For the text-containing cell, return its midpoint in [x, y] coordinate format. 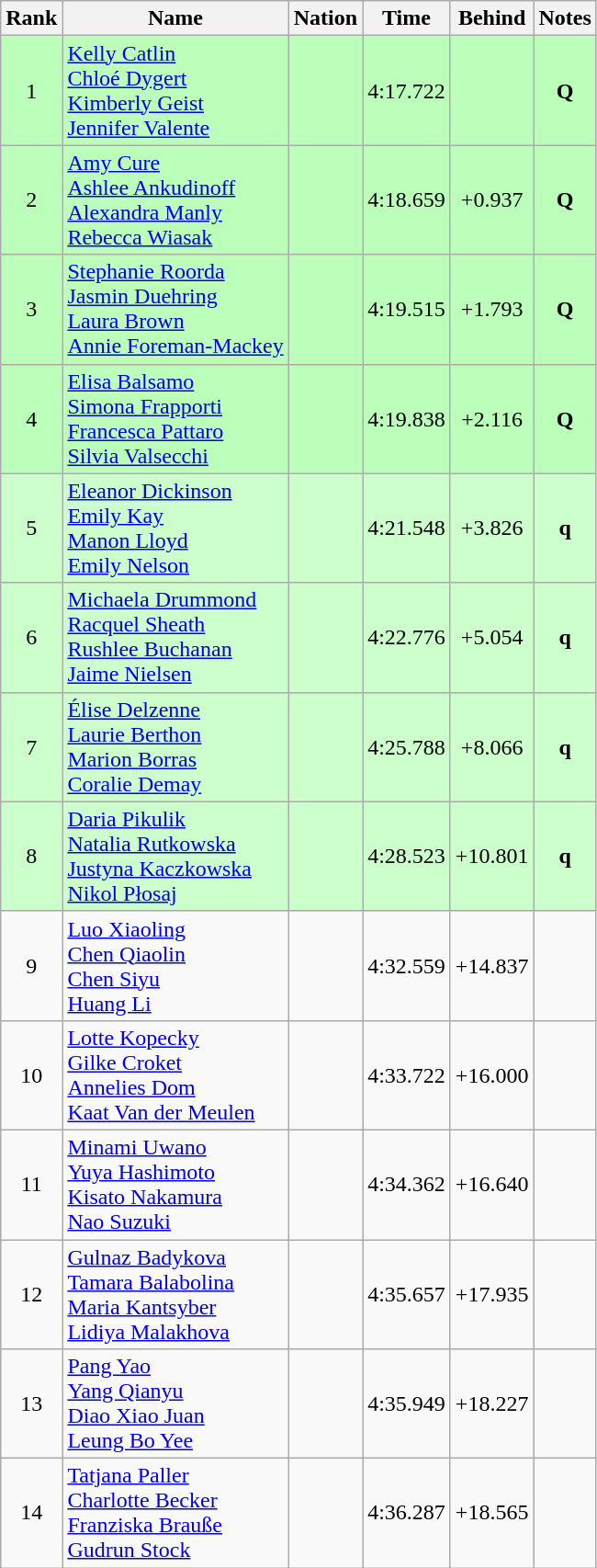
4:25.788 [407, 746]
+18.227 [492, 1404]
Tatjana PallerCharlotte BeckerFranziska BraußeGudrun Stock [175, 1513]
+16.000 [492, 1075]
Name [175, 18]
+17.935 [492, 1294]
Gulnaz BadykovaTamara BalabolinaMaria KantsyberLidiya Malakhova [175, 1294]
4:35.949 [407, 1404]
4:19.838 [407, 419]
+3.826 [492, 528]
4:36.287 [407, 1513]
Eleanor DickinsonEmily KayManon LloydEmily Nelson [175, 528]
+1.793 [492, 309]
14 [31, 1513]
+18.565 [492, 1513]
+5.054 [492, 638]
9 [31, 965]
Time [407, 18]
4:17.722 [407, 90]
Rank [31, 18]
13 [31, 1404]
4:21.548 [407, 528]
8 [31, 857]
4:34.362 [407, 1184]
Luo XiaolingChen QiaolinChen SiyuHuang Li [175, 965]
5 [31, 528]
Amy CureAshlee AnkudinoffAlexandra ManlyRebecca Wiasak [175, 200]
Elisa BalsamoSimona FrapportiFrancesca PattaroSilvia Valsecchi [175, 419]
Stephanie RoordaJasmin DuehringLaura BrownAnnie Foreman-Mackey [175, 309]
Behind [492, 18]
7 [31, 746]
4 [31, 419]
+0.937 [492, 200]
4:32.559 [407, 965]
10 [31, 1075]
+2.116 [492, 419]
6 [31, 638]
4:33.722 [407, 1075]
Élise DelzenneLaurie BerthonMarion BorrasCoralie Demay [175, 746]
3 [31, 309]
4:35.657 [407, 1294]
4:22.776 [407, 638]
Kelly CatlinChloé DygertKimberly GeistJennifer Valente [175, 90]
Michaela DrummondRacquel SheathRushlee BuchananJaime Nielsen [175, 638]
Notes [565, 18]
Lotte KopeckyGilke CroketAnnelies DomKaat Van der Meulen [175, 1075]
4:28.523 [407, 857]
12 [31, 1294]
Pang YaoYang QianyuDiao Xiao JuanLeung Bo Yee [175, 1404]
11 [31, 1184]
Nation [325, 18]
1 [31, 90]
4:18.659 [407, 200]
Daria PikulikNatalia RutkowskaJustyna KaczkowskaNikol Płosaj [175, 857]
Minami UwanoYuya HashimotoKisato NakamuraNao Suzuki [175, 1184]
2 [31, 200]
+16.640 [492, 1184]
+10.801 [492, 857]
4:19.515 [407, 309]
+8.066 [492, 746]
+14.837 [492, 965]
